Pinpoint the cell where the given text exists, returning its [X, Y] midpoint coordinate. 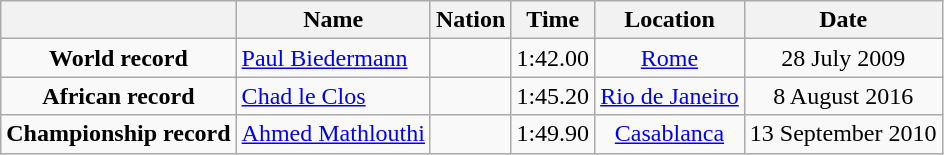
Rio de Janeiro [670, 96]
Time [553, 20]
1:49.90 [553, 134]
Nation [470, 20]
African record [118, 96]
Ahmed Mathlouthi [333, 134]
8 August 2016 [843, 96]
13 September 2010 [843, 134]
Casablanca [670, 134]
Championship record [118, 134]
28 July 2009 [843, 58]
Paul Biedermann [333, 58]
Date [843, 20]
1:42.00 [553, 58]
Rome [670, 58]
Name [333, 20]
World record [118, 58]
Chad le Clos [333, 96]
1:45.20 [553, 96]
Location [670, 20]
